Search for the cell housing the specified text and yield its (X, Y) center coordinate. 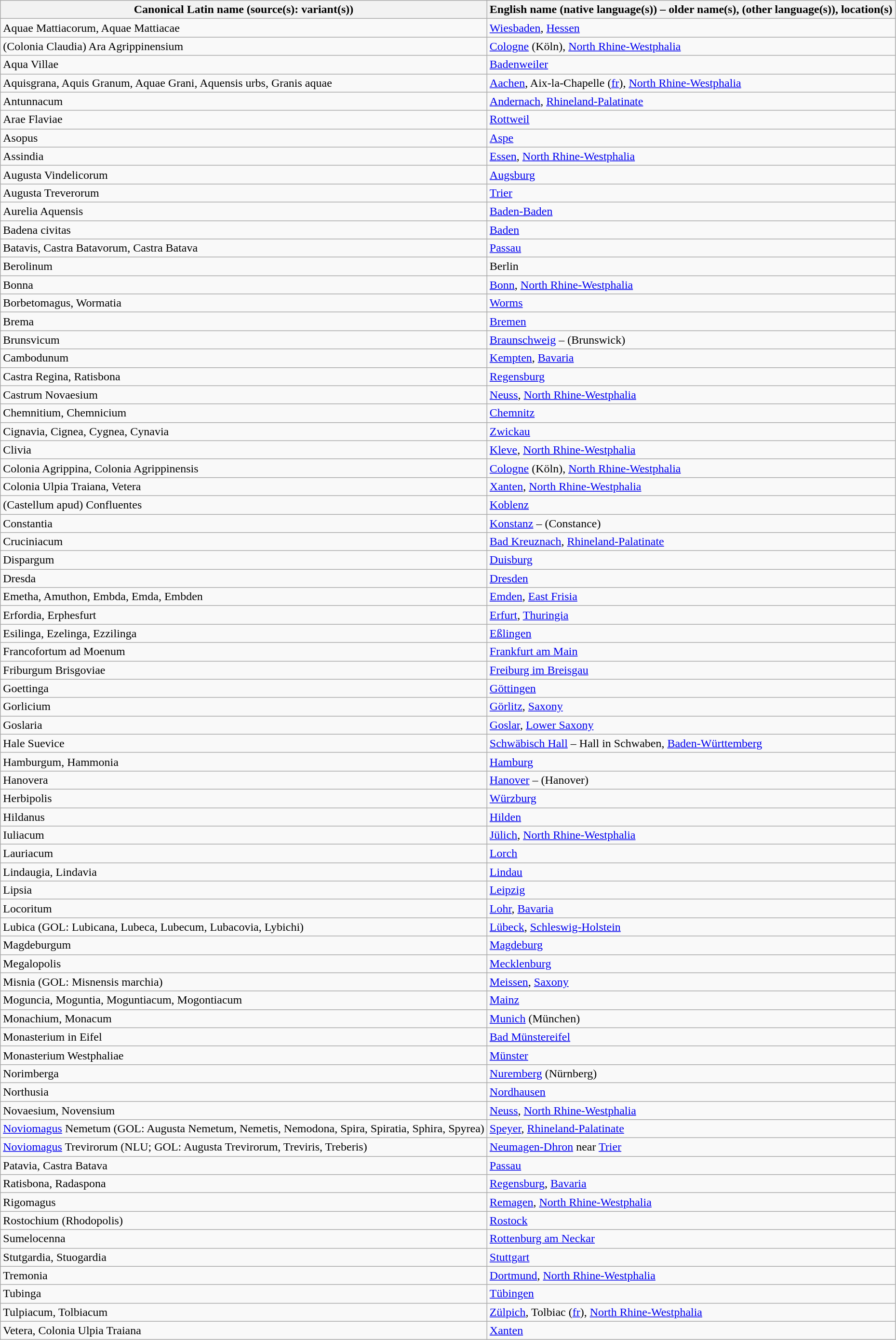
Colonia Ulpia Traiana, Vetera (244, 486)
Borbetomagus, Wormatia (244, 303)
Castrum Novaesium (244, 395)
Bremen (691, 322)
Goslaria (244, 725)
Rottenburg am Neckar (691, 1239)
Augusta Treverorum (244, 193)
Meissen, Saxony (691, 982)
Herbipolis (244, 798)
Vetera, Colonia Ulpia Traiana (244, 1330)
Regensburg, Bavaria (691, 1184)
Colonia Agrippina, Colonia Agrippinensis (244, 468)
(Castellum apud) Confluentes (244, 505)
Duisburg (691, 560)
Castra Regina, Ratisbona (244, 376)
Chemnitz (691, 413)
Norimberga (244, 1073)
Constantia (244, 523)
Hanovera (244, 780)
Lorch (691, 854)
Northusia (244, 1092)
Novaesium, Novensium (244, 1110)
Speyer, Rhineland-Palatinate (691, 1129)
Bonn, North Rhine-Westphalia (691, 285)
Goslar, Lower Saxony (691, 725)
Monachium, Monacum (244, 1018)
Zülpich, Tolbiac (fr), North Rhine-Westphalia (691, 1312)
Jülich, North Rhine-Westphalia (691, 835)
Xanten, North Rhine-Westphalia (691, 486)
Lindaugia, Lindavia (244, 872)
Asopus (244, 138)
Eßlingen (691, 633)
Megalopolis (244, 964)
Hildanus (244, 817)
Noviomagus Trevirorum (NLU; GOL: Augusta Trevirorum, Treviris, Treberis) (244, 1147)
English name (native language(s)) – older name(s), (other language(s)), location(s) (691, 10)
Leipzig (691, 890)
Brunsvicum (244, 340)
Regensburg (691, 376)
Dresden (691, 578)
Koblenz (691, 505)
Tübingen (691, 1294)
Cambodunum (244, 358)
Emetha, Amuthon, Embda, Emda, Embden (244, 597)
Cruciniacum (244, 542)
Erfordia, Erphesfurt (244, 615)
Gorlicium (244, 707)
Görlitz, Saxony (691, 707)
Misnia (GOL: Misnensis marchia) (244, 982)
Bad Kreuznach, Rhineland-Palatinate (691, 542)
(Colonia Claudia) Ara Agrippinensium (244, 46)
Kempten, Bavaria (691, 358)
Kleve, North Rhine-Westphalia (691, 450)
Mecklenburg (691, 964)
Göttingen (691, 688)
Lauriacum (244, 854)
Iuliacum (244, 835)
Aurelia Aquensis (244, 211)
Francofortum ad Moenum (244, 652)
Bad Münstereifel (691, 1037)
Worms (691, 303)
Assindia (244, 156)
Lübeck, Schleswig-Holstein (691, 927)
Moguncia, Moguntia, Moguntiacum, Mogontiacum (244, 1000)
Wiesbaden, Hessen (691, 28)
Zwickau (691, 431)
Xanten (691, 1330)
Bonna (244, 285)
Badenweiler (691, 65)
Hale Suevice (244, 743)
Clivia (244, 450)
Esilinga, Ezelinga, Ezzilinga (244, 633)
Baden-Baden (691, 211)
Stutgardia, Stuogardia (244, 1257)
Braunschweig – (Brunswick) (691, 340)
Arae Flaviae (244, 120)
Chemnitium, Chemnicium (244, 413)
Emden, East Frisia (691, 597)
Aqua Villae (244, 65)
Cignavia, Cignea, Cygnea, Cynavia (244, 431)
Trier (691, 193)
Rigomagus (244, 1202)
Aquisgrana, Aquis Granum, Aquae Grani, Aquensis urbs, Granis aquae (244, 83)
Dortmund, North Rhine-Westphalia (691, 1275)
Remagen, North Rhine-Westphalia (691, 1202)
Patavia, Castra Batava (244, 1166)
Rostochium (Rhodopolis) (244, 1220)
Rottweil (691, 120)
Magdeburg (691, 945)
Mainz (691, 1000)
Nuremberg (Nürnberg) (691, 1073)
Frankfurt am Main (691, 652)
Nordhausen (691, 1092)
Batavis, Castra Batavorum, Castra Batava (244, 248)
Hanover – (Hanover) (691, 780)
Erfurt, Thuringia (691, 615)
Ratisbona, Radaspona (244, 1184)
Neumagen-Dhron near Trier (691, 1147)
Augusta Vindelicorum (244, 174)
Noviomagus Nemetum (GOL: Augusta Nemetum, Nemetis, Nemodona, Spira, Spiratia, Sphira, Spyrea) (244, 1129)
Münster (691, 1055)
Aspe (691, 138)
Monasterium in Eifel (244, 1037)
Goettinga (244, 688)
Essen, North Rhine-Westphalia (691, 156)
Lubica (GOL: Lubicana, Lubeca, Lubecum, Lubacovia, Lybichi) (244, 927)
Magdeburgum (244, 945)
Badena civitas (244, 230)
Stuttgart (691, 1257)
Schwäbisch Hall – Hall in Schwaben, Baden-Württemberg (691, 743)
Locoritum (244, 909)
Berolinum (244, 267)
Würzburg (691, 798)
Aquae Mattiacorum, Aquae Mattiacae (244, 28)
Lipsia (244, 890)
Lohr, Bavaria (691, 909)
Antunnacum (244, 101)
Augsburg (691, 174)
Hilden (691, 817)
Brema (244, 322)
Hamburg (691, 762)
Tubinga (244, 1294)
Hamburgum, Hammonia (244, 762)
Berlin (691, 267)
Baden (691, 230)
Friburgum Brisgoviae (244, 670)
Dispargum (244, 560)
Aachen, Aix-la-Chapelle (fr), North Rhine-Westphalia (691, 83)
Rostock (691, 1220)
Tulpiacum, Tolbiacum (244, 1312)
Tremonia (244, 1275)
Lindau (691, 872)
Freiburg im Breisgau (691, 670)
Monasterium Westphaliae (244, 1055)
Andernach, Rhineland-Palatinate (691, 101)
Munich (München) (691, 1018)
Sumelocenna (244, 1239)
Konstanz – (Constance) (691, 523)
Canonical Latin name (source(s): variant(s)) (244, 10)
Dresda (244, 578)
